Search for the cell housing the specified text and yield its [x, y] center coordinate. 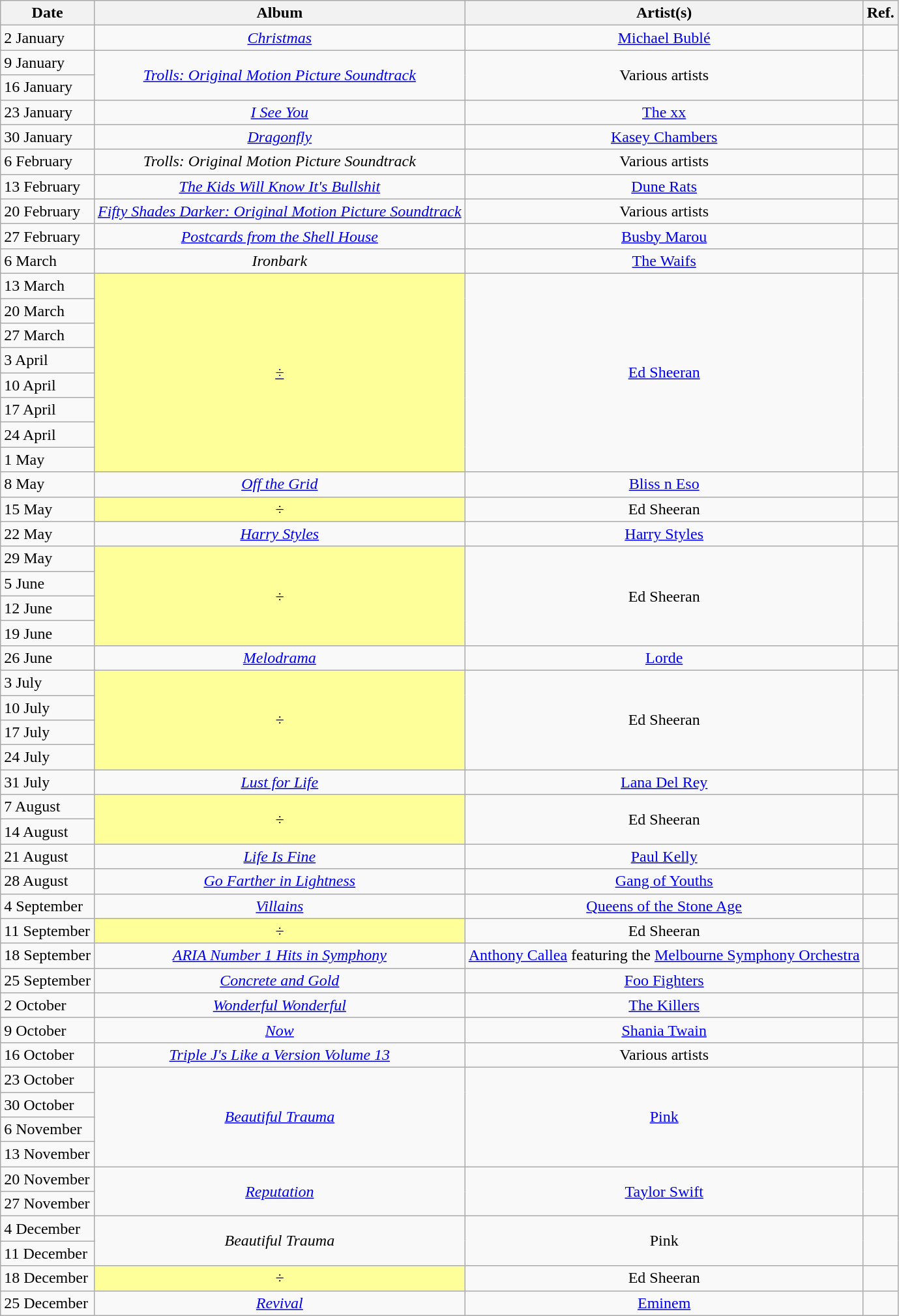
Busby Marou [664, 236]
13 February [48, 186]
Triple J's Like a Version Volume 13 [279, 1055]
13 March [48, 285]
31 July [48, 782]
ARIA Number 1 Hits in Symphony [279, 956]
30 January [48, 137]
9 October [48, 1030]
4 September [48, 906]
Villains [279, 906]
Christmas [279, 38]
Michael Bublé [664, 38]
24 April [48, 435]
Dragonfly [279, 137]
Fifty Shades Darker: Original Motion Picture Soundtrack [279, 211]
The Killers [664, 1005]
15 May [48, 509]
5 June [48, 583]
13 November [48, 1154]
The Kids Will Know It's Bullshit [279, 186]
30 October [48, 1105]
3 April [48, 360]
Ironbark [279, 261]
20 February [48, 211]
6 March [48, 261]
Eminem [664, 1303]
Foo Fighters [664, 980]
18 December [48, 1278]
29 May [48, 559]
Taylor Swift [664, 1192]
7 August [48, 807]
20 March [48, 311]
4 December [48, 1229]
17 July [48, 733]
1 May [48, 460]
10 April [48, 385]
6 February [48, 162]
Go Farther in Lightness [279, 881]
24 July [48, 757]
23 October [48, 1079]
Paul Kelly [664, 856]
Queens of the Stone Age [664, 906]
Gang of Youths [664, 881]
Concrete and Gold [279, 980]
Ref. [880, 13]
Anthony Callea featuring the Melbourne Symphony Orchestra [664, 956]
17 April [48, 410]
6 November [48, 1130]
Lorde [664, 658]
23 January [48, 112]
Now [279, 1030]
Shania Twain [664, 1030]
2 January [48, 38]
11 December [48, 1253]
The xx [664, 112]
Life Is Fine [279, 856]
10 July [48, 707]
25 September [48, 980]
I See You [279, 112]
Bliss n Eso [664, 484]
27 February [48, 236]
12 June [48, 608]
28 August [48, 881]
8 May [48, 484]
2 October [48, 1005]
27 November [48, 1204]
11 September [48, 931]
9 January [48, 63]
Revival [279, 1303]
Melodrama [279, 658]
14 August [48, 832]
22 May [48, 534]
16 October [48, 1055]
16 January [48, 87]
19 June [48, 633]
Album [279, 13]
Reputation [279, 1192]
Artist(s) [664, 13]
The Waifs [664, 261]
Wonderful Wonderful [279, 1005]
18 September [48, 956]
21 August [48, 856]
Dune Rats [664, 186]
Kasey Chambers [664, 137]
26 June [48, 658]
Postcards from the Shell House [279, 236]
27 March [48, 336]
3 July [48, 682]
25 December [48, 1303]
Lana Del Rey [664, 782]
Off the Grid [279, 484]
Date [48, 13]
Lust for Life [279, 782]
20 November [48, 1179]
